Capture the cell that displays the provided text and extract its [X, Y] central coordinate. 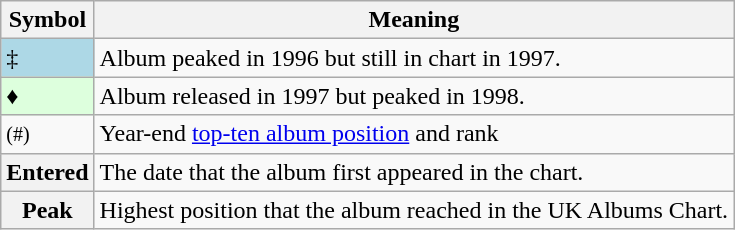
The date that the album first appeared in the chart. [414, 172]
Highest position that the album reached in the UK Albums Chart. [414, 210]
Peak [48, 210]
Album released in 1997 but peaked in 1998. [414, 96]
Entered [48, 172]
Year-end top-ten album position and rank [414, 134]
Meaning [414, 20]
(#) [48, 134]
♦ [48, 96]
Symbol [48, 20]
‡ [48, 58]
Album peaked in 1996 but still in chart in 1997. [414, 58]
